Extract the (x, y) coordinate from the center of the cell holding the provided text.  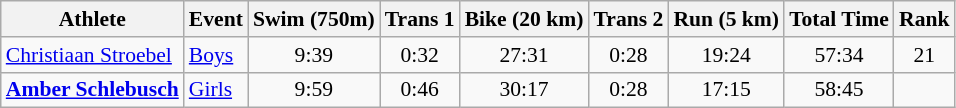
Boys (216, 55)
Event (216, 19)
9:39 (314, 55)
Swim (750m) (314, 19)
0:32 (420, 55)
Trans 2 (628, 19)
17:15 (726, 90)
Rank (924, 19)
Total Time (839, 19)
57:34 (839, 55)
19:24 (726, 55)
Run (5 km) (726, 19)
0:46 (420, 90)
58:45 (839, 90)
27:31 (524, 55)
Christiaan Stroebel (92, 55)
21 (924, 55)
9:59 (314, 90)
Bike (20 km) (524, 19)
Trans 1 (420, 19)
30:17 (524, 90)
Amber Schlebusch (92, 90)
Girls (216, 90)
Athlete (92, 19)
